Pinpoint the cell where the given text exists, returning its [X, Y] midpoint coordinate. 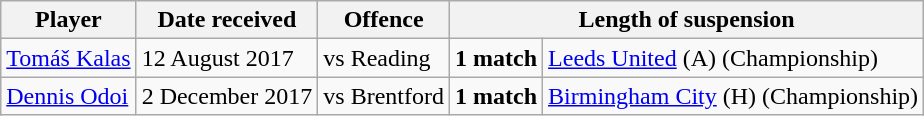
vs Brentford [384, 96]
Date received [227, 20]
2 December 2017 [227, 96]
Length of suspension [686, 20]
Tomáš Kalas [68, 58]
Player [68, 20]
Offence [384, 20]
12 August 2017 [227, 58]
Dennis Odoi [68, 96]
Leeds United (A) (Championship) [734, 58]
Birmingham City (H) (Championship) [734, 96]
vs Reading [384, 58]
